Return the [x, y] coordinate for the center point of the cell that contains the specified text.  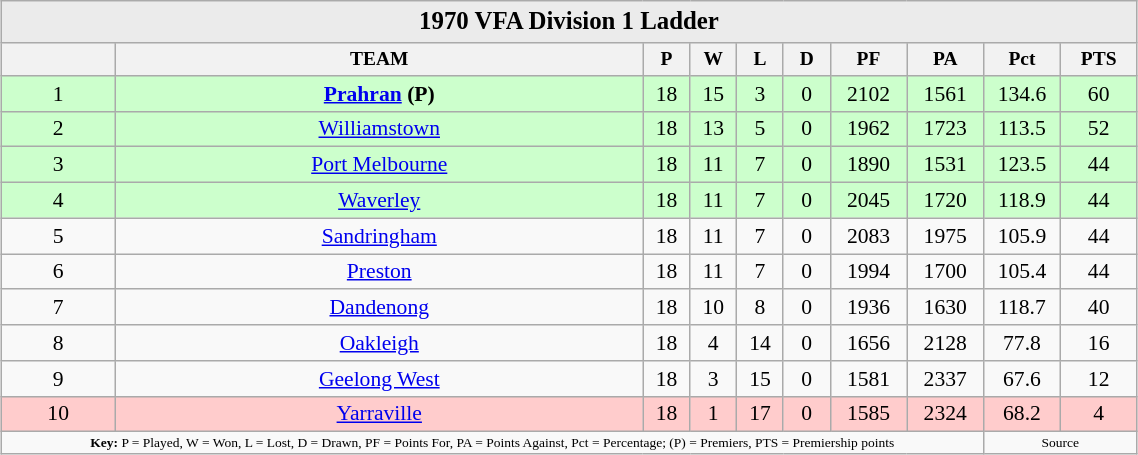
123.5 [1022, 165]
Key: P = Played, W = Won, L = Lost, D = Drawn, PF = Points For, PA = Points Against, Pct = Percentage; (P) = Premiers, PTS = Premiership points [492, 443]
Preston [379, 272]
113.5 [1022, 129]
13 [714, 129]
14 [760, 343]
Geelong West [379, 379]
Port Melbourne [379, 165]
2324 [946, 414]
Pct [1022, 60]
P [666, 60]
Source [1060, 443]
Williamstown [379, 129]
Prahran (P) [379, 94]
1723 [946, 129]
2045 [868, 201]
Waverley [379, 201]
Oakleigh [379, 343]
118.7 [1022, 308]
105.9 [1022, 236]
40 [1098, 308]
2128 [946, 343]
1970 VFA Division 1 Ladder [569, 22]
2083 [868, 236]
2 [58, 129]
60 [1098, 94]
134.6 [1022, 94]
1531 [946, 165]
1936 [868, 308]
6 [58, 272]
1700 [946, 272]
PTS [1098, 60]
17 [760, 414]
1994 [868, 272]
L [760, 60]
118.9 [1022, 201]
12 [1098, 379]
1720 [946, 201]
68.2 [1022, 414]
TEAM [379, 60]
1962 [868, 129]
77.8 [1022, 343]
105.4 [1022, 272]
52 [1098, 129]
PF [868, 60]
1656 [868, 343]
D [806, 60]
1561 [946, 94]
W [714, 60]
2102 [868, 94]
1581 [868, 379]
Sandringham [379, 236]
Yarraville [379, 414]
PA [946, 60]
1585 [868, 414]
Dandenong [379, 308]
1975 [946, 236]
16 [1098, 343]
1630 [946, 308]
1890 [868, 165]
9 [58, 379]
67.6 [1022, 379]
2337 [946, 379]
